Pinpoint the cell where the given text exists, returning its [X, Y] midpoint coordinate. 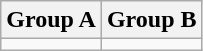
Group B [152, 20]
Group A [52, 20]
